Determine the (X, Y) coordinate at the center of the cell enclosing the given text.  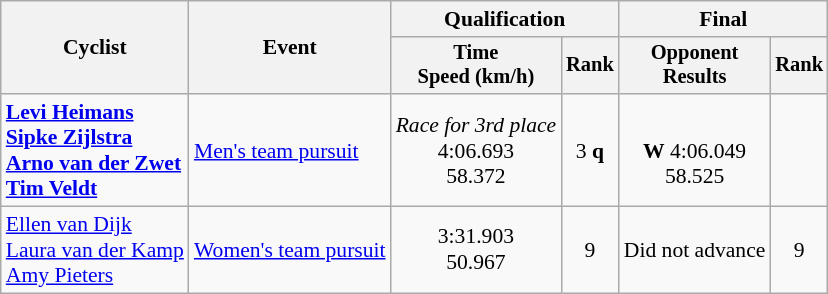
Event (290, 48)
3 q (590, 150)
Levi HeimansSipke ZijlstraArno van der ZwetTim Veldt (95, 150)
Ellen van DijkLaura van der KampAmy Pieters (95, 250)
Qualification (505, 19)
Cyclist (95, 48)
3:31.90350.967 (476, 250)
OpponentResults (695, 66)
Did not advance (695, 250)
Women's team pursuit (290, 250)
Final (724, 19)
TimeSpeed (km/h) (476, 66)
W 4:06.04958.525 (695, 150)
Men's team pursuit (290, 150)
Race for 3rd place4:06.69358.372 (476, 150)
